Pinpoint the cell where the given text exists, returning its [x, y] midpoint coordinate. 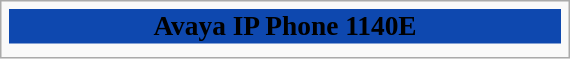
Avaya IP Phone 1140E [285, 26]
